Return [x, y] of the center of cell containing provided text 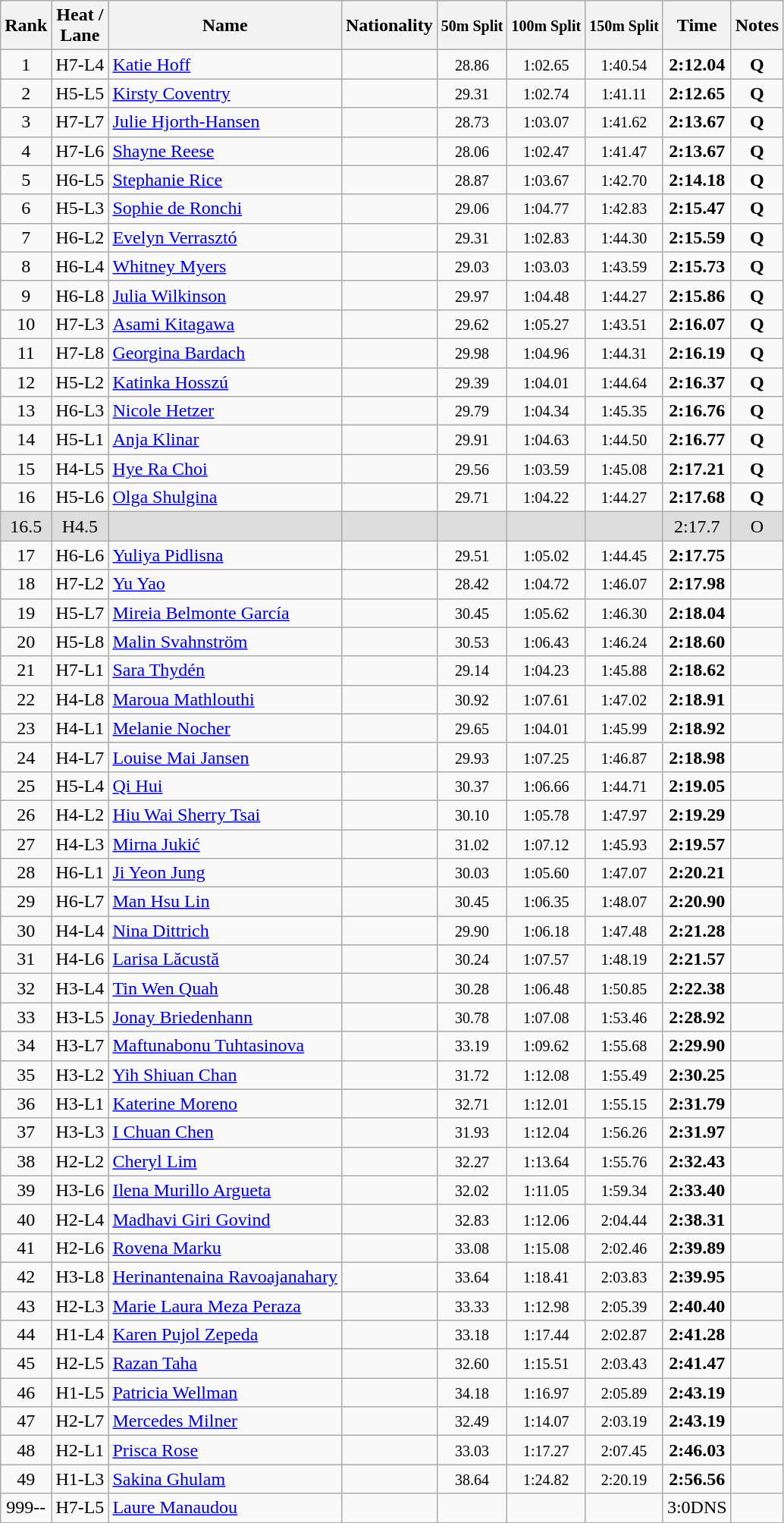
2:14.18 [697, 180]
1:47.02 [625, 699]
28.73 [472, 122]
1:55.49 [625, 1075]
2:31.79 [697, 1104]
29.62 [472, 324]
48 [26, 1450]
29.93 [472, 757]
2:39.89 [697, 1248]
13 [26, 411]
H2-L2 [80, 1161]
34 [26, 1046]
H2-L4 [80, 1219]
2:18.91 [697, 699]
H7-L2 [80, 584]
1:06.18 [546, 931]
Katerine Moreno [225, 1104]
16.5 [26, 526]
45 [26, 1364]
Karen Pujol Zepeda [225, 1335]
Cheryl Lim [225, 1161]
39 [26, 1190]
1:47.97 [625, 815]
28.42 [472, 584]
1:41.62 [625, 122]
24 [26, 757]
H4.5 [80, 526]
1:53.46 [625, 1017]
H4-L1 [80, 728]
Melanie Nocher [225, 728]
Evelyn Verrasztó [225, 237]
1:44.50 [625, 440]
1:12.01 [546, 1104]
1:42.83 [625, 209]
H6-L3 [80, 411]
2:21.57 [697, 959]
29.97 [472, 295]
2:20.19 [625, 1479]
2:15.59 [697, 237]
30.10 [472, 815]
H7-L3 [80, 324]
H3-L1 [80, 1104]
29.98 [472, 353]
1:48.19 [625, 959]
1:42.70 [625, 180]
6 [26, 209]
10 [26, 324]
2:02.46 [625, 1248]
1:02.74 [546, 93]
1:05.78 [546, 815]
29.39 [472, 382]
Yu Yao [225, 584]
Name [225, 26]
8 [26, 266]
1:04.72 [546, 584]
Rank [26, 26]
Anja Klinar [225, 440]
7 [26, 237]
1:04.48 [546, 295]
2:30.25 [697, 1075]
H5-L5 [80, 93]
3:0DNS [697, 1508]
Yih Shiuan Chan [225, 1075]
Man Hsu Lin [225, 902]
H5-L4 [80, 786]
33 [26, 1017]
1:46.87 [625, 757]
2:17.75 [697, 555]
H7-L6 [80, 151]
5 [26, 180]
30.24 [472, 959]
2:20.21 [697, 873]
2:18.92 [697, 728]
1:47.07 [625, 873]
1:14.07 [546, 1421]
H3-L7 [80, 1046]
2:16.37 [697, 382]
Olga Shulgina [225, 498]
49 [26, 1479]
Hiu Wai Sherry Tsai [225, 815]
1:07.08 [546, 1017]
H7-L7 [80, 122]
Notes [757, 26]
2:17.68 [697, 498]
2:15.47 [697, 209]
14 [26, 440]
29.91 [472, 440]
1:06.35 [546, 902]
H7-L1 [80, 670]
37 [26, 1132]
33.33 [472, 1305]
Mirna Jukić [225, 844]
Shayne Reese [225, 151]
29.65 [472, 728]
22 [26, 699]
Julie Hjorth-Hansen [225, 122]
32.60 [472, 1364]
2:03.19 [625, 1421]
29.51 [472, 555]
1:45.93 [625, 844]
Kirsty Coventry [225, 93]
Ilena Murillo Argueta [225, 1190]
2:40.40 [697, 1305]
28.87 [472, 180]
2:56.56 [697, 1479]
2:19.57 [697, 844]
20 [26, 642]
2:02.87 [625, 1335]
H6-L1 [80, 873]
Tin Wen Quah [225, 988]
1:06.43 [546, 642]
1:05.02 [546, 555]
2:22.38 [697, 988]
Qi Hui [225, 786]
2:12.04 [697, 64]
33.18 [472, 1335]
I Chuan Chen [225, 1132]
Time [697, 26]
1:06.48 [546, 988]
31.02 [472, 844]
Rovena Marku [225, 1248]
2:21.28 [697, 931]
33.19 [472, 1046]
H2-L5 [80, 1364]
H5-L6 [80, 498]
1:11.05 [546, 1190]
38 [26, 1161]
27 [26, 844]
32.27 [472, 1161]
1:44.30 [625, 237]
2:29.90 [697, 1046]
1:03.67 [546, 180]
1:55.68 [625, 1046]
Asami Kitagawa [225, 324]
43 [26, 1305]
1:43.51 [625, 324]
1:07.57 [546, 959]
H4-L5 [80, 469]
29 [26, 902]
H1-L4 [80, 1335]
H7-L8 [80, 353]
H6-L4 [80, 266]
33.64 [472, 1276]
1:03.07 [546, 122]
1:07.61 [546, 699]
2:18.98 [697, 757]
2:12.65 [697, 93]
1:55.15 [625, 1104]
1:05.27 [546, 324]
9 [26, 295]
Sakina Ghulam [225, 1479]
H4-L7 [80, 757]
H4-L6 [80, 959]
Hye Ra Choi [225, 469]
1:18.41 [546, 1276]
30.37 [472, 786]
2:16.77 [697, 440]
1:17.27 [546, 1450]
1:04.22 [546, 498]
50m Split [472, 26]
21 [26, 670]
2:16.07 [697, 324]
31.72 [472, 1075]
15 [26, 469]
H3-L3 [80, 1132]
Maroua Mathlouthi [225, 699]
1:50.85 [625, 988]
H5-L1 [80, 440]
32.83 [472, 1219]
Sophie de Ronchi [225, 209]
1:59.34 [625, 1190]
1:02.47 [546, 151]
1:12.04 [546, 1132]
1:12.06 [546, 1219]
1:16.97 [546, 1393]
Malin Svahnström [225, 642]
150m Split [625, 26]
1:55.76 [625, 1161]
1:03.59 [546, 469]
31 [26, 959]
2:05.39 [625, 1305]
Maftunabonu Tuhtasinova [225, 1046]
H7-L5 [80, 1508]
Herinantenaina Ravoajanahary [225, 1276]
2:41.28 [697, 1335]
Madhavi Giri Govind [225, 1219]
1:40.54 [625, 64]
Katinka Hosszú [225, 382]
1:05.60 [546, 873]
1:56.26 [625, 1132]
Nicole Hetzer [225, 411]
30.03 [472, 873]
Heat /Lane [80, 26]
1:02.83 [546, 237]
2:18.62 [697, 670]
Patricia Wellman [225, 1393]
Razan Taha [225, 1364]
O [757, 526]
2:04.44 [625, 1219]
Nationality [389, 26]
35 [26, 1075]
2:15.86 [697, 295]
H5-L7 [80, 613]
16 [26, 498]
29.79 [472, 411]
Katie Hoff [225, 64]
2:05.89 [625, 1393]
Yuliya Pidlisna [225, 555]
40 [26, 1219]
H6-L2 [80, 237]
2 [26, 93]
38.64 [472, 1479]
2:39.95 [697, 1276]
1:44.64 [625, 382]
12 [26, 382]
2:19.05 [697, 786]
25 [26, 786]
1:44.31 [625, 353]
1:41.11 [625, 93]
2:28.92 [697, 1017]
2:31.97 [697, 1132]
H2-L7 [80, 1421]
H5-L8 [80, 642]
2:16.19 [697, 353]
30.53 [472, 642]
1:09.62 [546, 1046]
1:45.35 [625, 411]
30.28 [472, 988]
1:07.25 [546, 757]
2:38.31 [697, 1219]
2:19.29 [697, 815]
42 [26, 1276]
46 [26, 1393]
2:32.43 [697, 1161]
29.71 [472, 498]
2:03.43 [625, 1364]
H4-L2 [80, 815]
Sara Thydén [225, 670]
Ji Yeon Jung [225, 873]
H3-L8 [80, 1276]
H1-L3 [80, 1479]
1:04.77 [546, 209]
32.71 [472, 1104]
47 [26, 1421]
2:17.7 [697, 526]
1:15.08 [546, 1248]
29.03 [472, 266]
2:18.60 [697, 642]
H3-L6 [80, 1190]
H5-L2 [80, 382]
1:45.99 [625, 728]
H2-L6 [80, 1248]
H2-L1 [80, 1450]
Georgina Bardach [225, 353]
H6-L8 [80, 295]
2:17.98 [697, 584]
Laure Manaudou [225, 1508]
2:18.04 [697, 613]
H4-L8 [80, 699]
11 [26, 353]
Stephanie Rice [225, 180]
Nina Dittrich [225, 931]
2:16.76 [697, 411]
19 [26, 613]
1:04.34 [546, 411]
33.08 [472, 1248]
30 [26, 931]
1:12.08 [546, 1075]
1:15.51 [546, 1364]
100m Split [546, 26]
H5-L3 [80, 209]
28 [26, 873]
1:46.30 [625, 613]
H4-L3 [80, 844]
2:15.73 [697, 266]
Marie Laura Meza Peraza [225, 1305]
2:07.45 [625, 1450]
1:24.82 [546, 1479]
2:33.40 [697, 1190]
1:13.64 [546, 1161]
1:12.98 [546, 1305]
1:47.48 [625, 931]
1:45.08 [625, 469]
2:46.03 [697, 1450]
1:03.03 [546, 266]
44 [26, 1335]
31.93 [472, 1132]
H6-L5 [80, 180]
29.56 [472, 469]
17 [26, 555]
H6-L6 [80, 555]
1:46.07 [625, 584]
999-- [26, 1508]
Whitney Myers [225, 266]
H4-L4 [80, 931]
1:05.62 [546, 613]
32 [26, 988]
H3-L5 [80, 1017]
3 [26, 122]
2:41.47 [697, 1364]
30.78 [472, 1017]
Mireia Belmonte García [225, 613]
1:17.44 [546, 1335]
28.86 [472, 64]
1:46.24 [625, 642]
1:48.07 [625, 902]
H3-L2 [80, 1075]
29.90 [472, 931]
Mercedes Milner [225, 1421]
32.49 [472, 1421]
H3-L4 [80, 988]
36 [26, 1104]
H7-L4 [80, 64]
1:04.63 [546, 440]
4 [26, 151]
26 [26, 815]
33.03 [472, 1450]
30.92 [472, 699]
H2-L3 [80, 1305]
2:20.90 [697, 902]
1:04.96 [546, 353]
1:02.65 [546, 64]
2:03.83 [625, 1276]
Larisa Lăcustă [225, 959]
1:43.59 [625, 266]
2:17.21 [697, 469]
1:41.47 [625, 151]
H6-L7 [80, 902]
1:07.12 [546, 844]
23 [26, 728]
Julia Wilkinson [225, 295]
1:44.45 [625, 555]
1:45.88 [625, 670]
28.06 [472, 151]
Louise Mai Jansen [225, 757]
41 [26, 1248]
1 [26, 64]
29.14 [472, 670]
32.02 [472, 1190]
18 [26, 584]
34.18 [472, 1393]
Prisca Rose [225, 1450]
1:04.23 [546, 670]
1:06.66 [546, 786]
1:44.71 [625, 786]
H1-L5 [80, 1393]
Jonay Briedenhann [225, 1017]
29.06 [472, 209]
